Find where the given text appears and provide that cell's center as [x, y] coordinate. 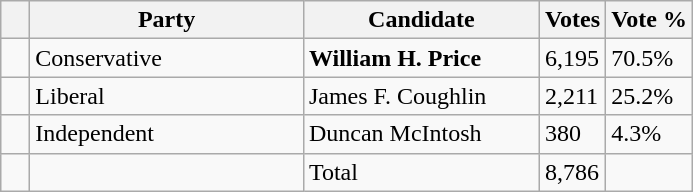
2,211 [572, 96]
6,195 [572, 58]
William H. Price [421, 58]
4.3% [650, 134]
Conservative [167, 58]
Liberal [167, 96]
James F. Coughlin [421, 96]
Party [167, 20]
Independent [167, 134]
380 [572, 134]
Duncan McIntosh [421, 134]
Candidate [421, 20]
8,786 [572, 172]
25.2% [650, 96]
70.5% [650, 58]
Total [421, 172]
Vote % [650, 20]
Votes [572, 20]
